Return the [x, y] coordinate for the center point of the cell that contains the specified text.  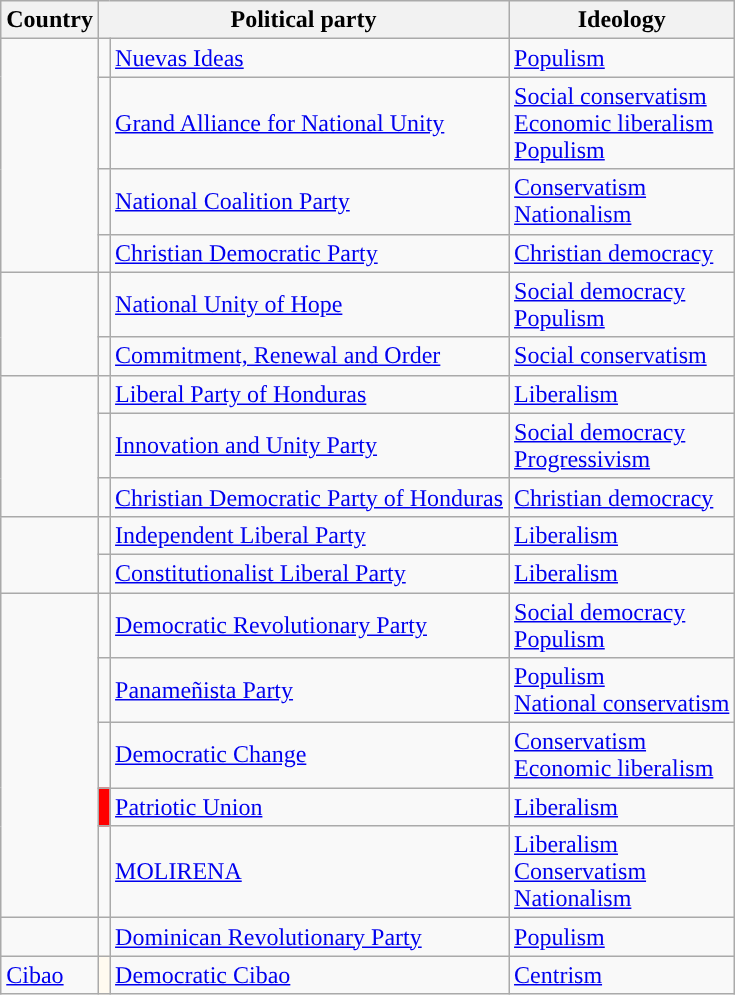
MOLIRENA [310, 872]
Democratic Cibao [310, 975]
Social conservatism [622, 356]
Panameñista Party [310, 690]
Patriotic Union [310, 807]
LiberalismConservatismNationalism [622, 872]
Dominican Revolutionary Party [310, 937]
Ideology [622, 20]
PopulismNational conservatism [622, 690]
National Unity of Hope [310, 304]
Commitment, Renewal and Order [310, 356]
ConservatismEconomic liberalism [622, 756]
Innovation and Unity Party [310, 446]
Democratic Revolutionary Party [310, 624]
Nuevas Ideas [310, 58]
ConservatismNationalism [622, 202]
Political party [303, 20]
Democratic Change [310, 756]
Grand Alliance for National Unity [310, 123]
Country [50, 20]
National Coalition Party [310, 202]
Christian Democratic Party of Honduras [310, 497]
Christian Democratic Party [310, 253]
Social conservatismEconomic liberalismPopulism [622, 123]
Social democracyProgressivism [622, 446]
Independent Liberal Party [310, 535]
Centrism [622, 975]
Cibao [50, 975]
Liberal Party of Honduras [310, 394]
Constitutionalist Liberal Party [310, 573]
